Return the [x, y] coordinate for the center point of the cell that contains the specified text.  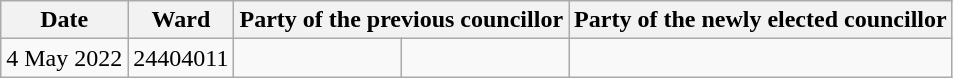
4 May 2022 [64, 58]
24404011 [181, 58]
Date [64, 20]
Ward [181, 20]
Party of the newly elected councillor [761, 20]
Party of the previous councillor [402, 20]
